Scan for the cell matching the given text and deliver its [x, y] coordinate at center. 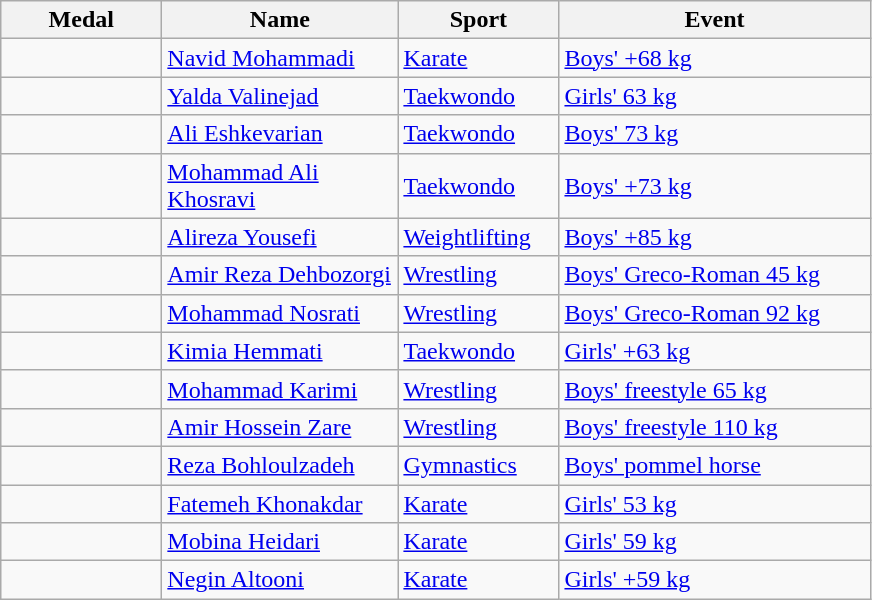
Event [714, 20]
Mohammad Karimi [280, 389]
Yalda Valinejad [280, 96]
Medal [82, 20]
Boys' Greco-Roman 92 kg [714, 313]
Kimia Hemmati [280, 351]
Reza Bohloulzadeh [280, 465]
Mohammad Nosrati [280, 313]
Amir Reza Dehbozorgi [280, 275]
Boys' +68 kg [714, 58]
Mobina Heidari [280, 542]
Alireza Yousefi [280, 237]
Navid Mohammadi [280, 58]
Sport [478, 20]
Girls' 53 kg [714, 503]
Name [280, 20]
Girls' +63 kg [714, 351]
Boys' 73 kg [714, 134]
Fatemeh Khonakdar [280, 503]
Boys' freestyle 110 kg [714, 427]
Girls' +59 kg [714, 580]
Girls' 59 kg [714, 542]
Boys' +85 kg [714, 237]
Girls' 63 kg [714, 96]
Mohammad Ali Khosravi [280, 186]
Gymnastics [478, 465]
Amir Hossein Zare [280, 427]
Boys' pommel horse [714, 465]
Negin Altooni [280, 580]
Weightlifting [478, 237]
Ali Eshkevarian [280, 134]
Boys' Greco-Roman 45 kg [714, 275]
Boys' freestyle 65 kg [714, 389]
Boys' +73 kg [714, 186]
